Identify which cell holds the provided text, then report its (X, Y) central coordinate. 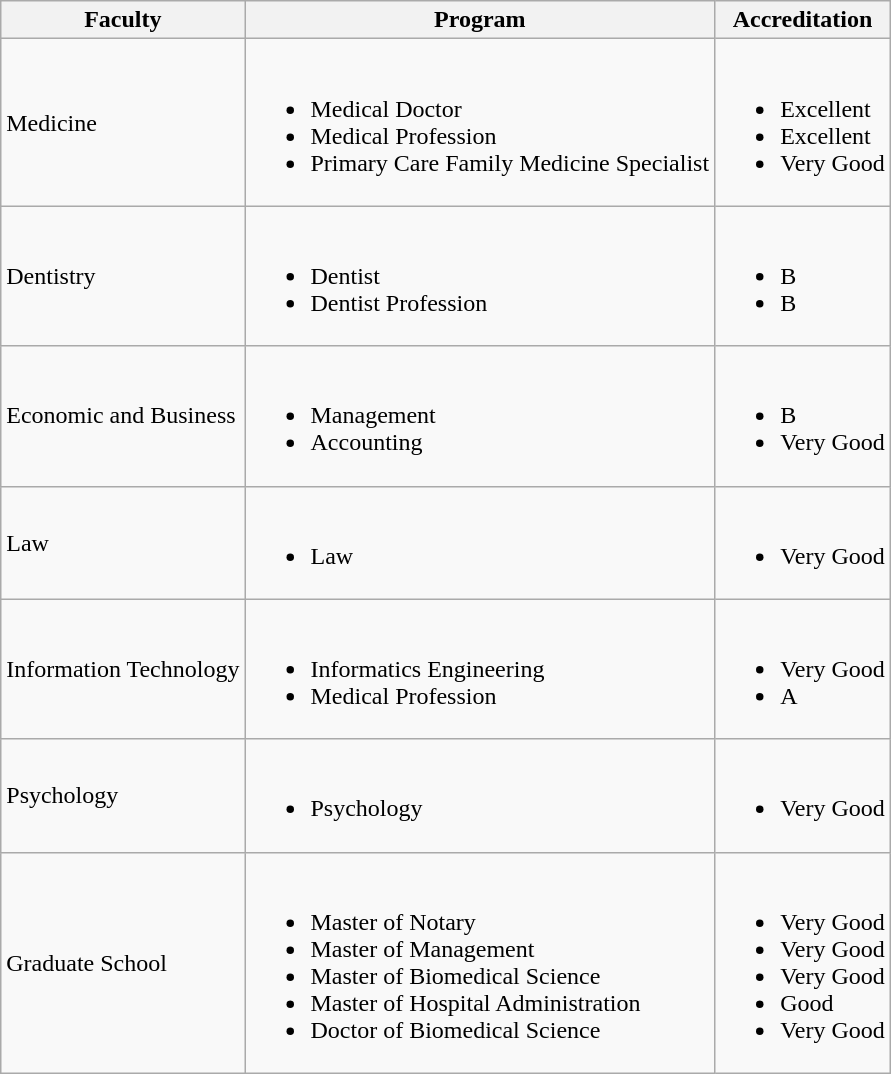
Dentistry (123, 276)
Graduate School (123, 962)
Very GoodVery GoodVery GoodGoodVery Good (803, 962)
Accreditation (803, 20)
Faculty (123, 20)
Information Technology (123, 669)
Master of NotaryMaster of ManagementMaster of Biomedical ScienceMaster of Hospital AdministrationDoctor of Biomedical Science (480, 962)
Informatics EngineeringMedical Profession (480, 669)
BB (803, 276)
Medical DoctorMedical ProfessionPrimary Care Family Medicine Specialist (480, 122)
BVery Good (803, 416)
Program (480, 20)
Medicine (123, 122)
Economic and Business (123, 416)
ExcellentExcellentVery Good (803, 122)
DentistDentist Profession (480, 276)
Very GoodA (803, 669)
ManagementAccounting (480, 416)
